Scan for the cell matching the given text and deliver its [X, Y] coordinate at center. 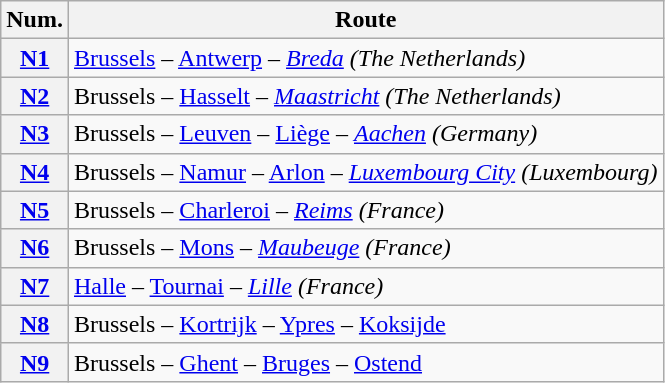
N9 [35, 362]
Brussels – Charleroi – Reims (France) [366, 210]
Brussels – Hasselt – Maastricht (The Netherlands) [366, 96]
N8 [35, 324]
N5 [35, 210]
N4 [35, 172]
Brussels – Kortrijk – Ypres – Koksijde [366, 324]
Brussels – Ghent – Bruges – Ostend [366, 362]
N6 [35, 248]
Num. [35, 20]
N7 [35, 286]
Brussels – Mons – Maubeuge (France) [366, 248]
Brussels – Namur – Arlon – Luxembourg City (Luxembourg) [366, 172]
Brussels – Leuven – Liège – Aachen (Germany) [366, 134]
N1 [35, 58]
N3 [35, 134]
Brussels – Antwerp – Breda (The Netherlands) [366, 58]
N2 [35, 96]
Halle – Tournai – Lille (France) [366, 286]
Route [366, 20]
